Pinpoint the cell where the given text exists, returning its [X, Y] midpoint coordinate. 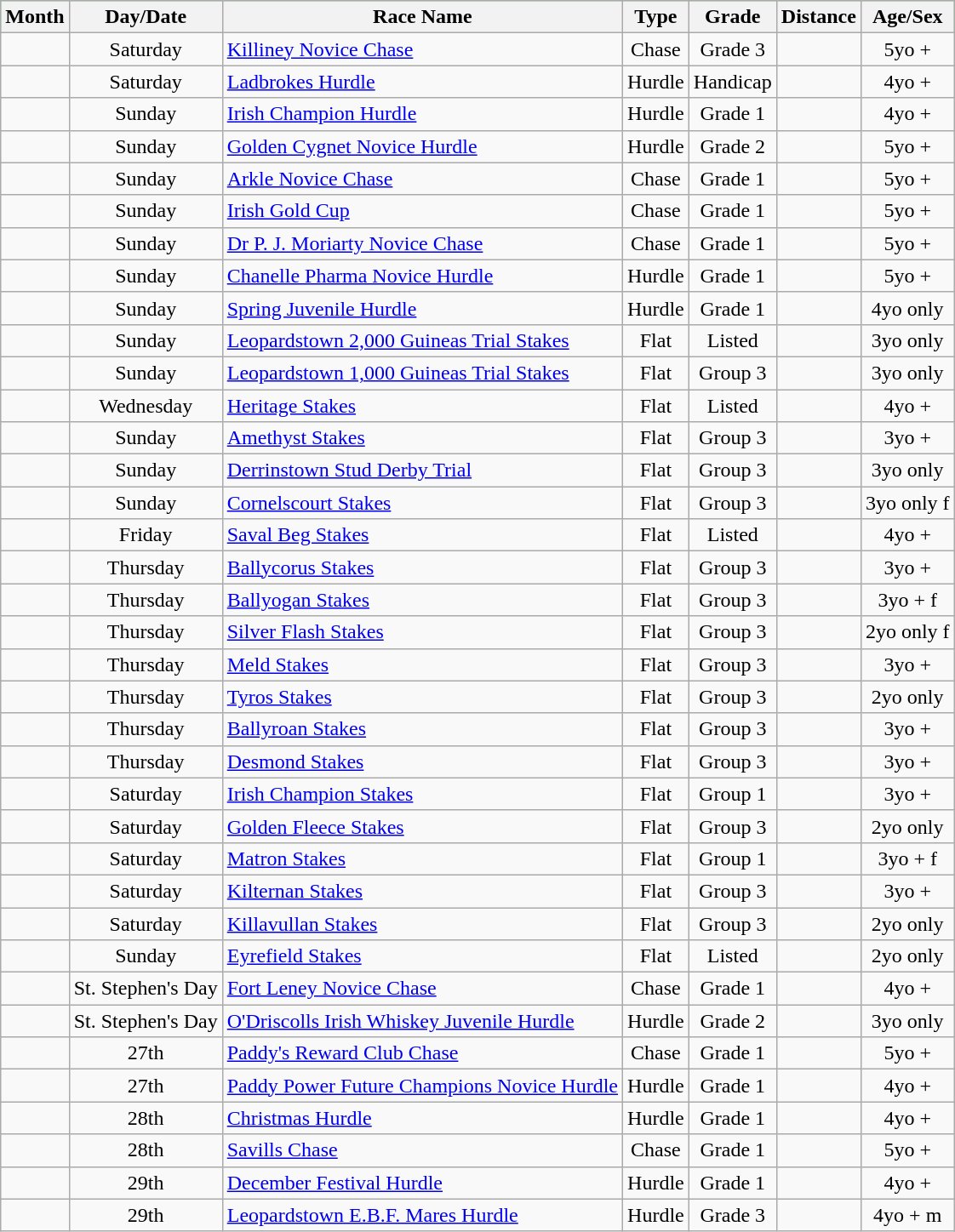
Race Name [422, 17]
Eyrefield Stakes [422, 956]
Leopardstown 2,000 Guineas Trial Stakes [422, 340]
Distance [819, 17]
3yo only f [907, 503]
Spring Juvenile Hurdle [422, 308]
Dr P. J. Moriarty Novice Chase [422, 243]
Desmond Stakes [422, 761]
Saval Beg Stakes [422, 535]
Silver Flash Stakes [422, 632]
Amethyst Stakes [422, 438]
Chanelle Pharma Novice Hurdle [422, 276]
O'Driscolls Irish Whiskey Juvenile Hurdle [422, 1021]
Savills Chase [422, 1150]
Paddy's Reward Club Chase [422, 1053]
Leopardstown 1,000 Guineas Trial Stakes [422, 373]
Ballyogan Stakes [422, 600]
Paddy Power Future Champions Novice Hurdle [422, 1086]
December Festival Hurdle [422, 1183]
Leopardstown E.B.F. Mares Hurdle [422, 1215]
Derrinstown Stud Derby Trial [422, 471]
Golden Cygnet Novice Hurdle [422, 146]
Irish Gold Cup [422, 211]
Wednesday [146, 406]
Fort Leney Novice Chase [422, 989]
Type [656, 17]
Month [35, 17]
Killavullan Stakes [422, 923]
Irish Champion Hurdle [422, 114]
Kilternan Stakes [422, 891]
Ladbrokes Hurdle [422, 82]
Ballycorus Stakes [422, 568]
Meld Stakes [422, 664]
Ballyroan Stakes [422, 729]
Handicap [732, 82]
Heritage Stakes [422, 406]
Christmas Hurdle [422, 1118]
Day/Date [146, 17]
Killiney Novice Chase [422, 49]
4yo only [907, 308]
Irish Champion Stakes [422, 794]
4yo + m [907, 1215]
Arkle Novice Chase [422, 179]
Golden Fleece Stakes [422, 826]
Tyros Stakes [422, 697]
Cornelscourt Stakes [422, 503]
2yo only f [907, 632]
Friday [146, 535]
Grade [732, 17]
Matron Stakes [422, 858]
Age/Sex [907, 17]
